Provide the [X, Y] coordinate of the cell's center where the given text is located.  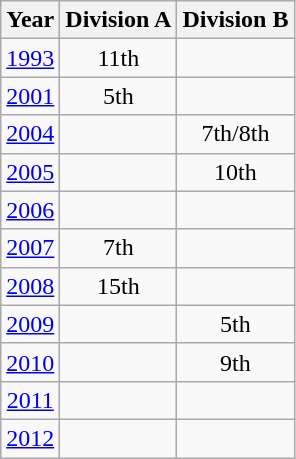
2010 [30, 362]
1993 [30, 58]
15th [118, 286]
2011 [30, 400]
7th/8th [236, 134]
2005 [30, 172]
2006 [30, 210]
2012 [30, 438]
2009 [30, 324]
11th [118, 58]
Year [30, 20]
10th [236, 172]
Division B [236, 20]
2008 [30, 286]
Division A [118, 20]
2004 [30, 134]
7th [118, 248]
9th [236, 362]
2007 [30, 248]
2001 [30, 96]
